Locate the cell with the specified text and output its (X, Y) center coordinate. 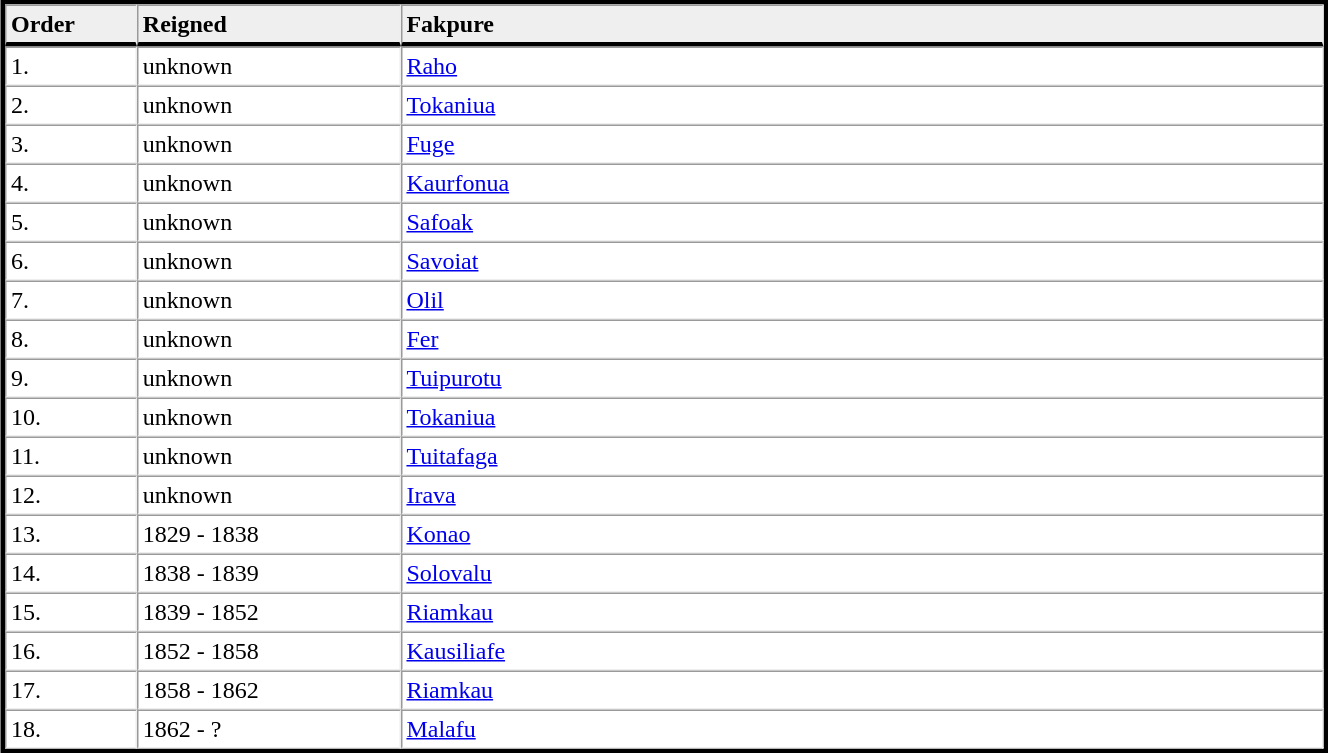
Konao (862, 534)
Solovalu (862, 574)
4. (71, 184)
14. (71, 574)
Fer (862, 340)
Tuipurotu (862, 378)
12. (71, 496)
1838 - 1839 (269, 574)
Order (71, 25)
Safoak (862, 222)
Irava (862, 496)
7. (71, 300)
Olil (862, 300)
10. (71, 418)
1852 - 1858 (269, 652)
11. (71, 456)
1839 - 1852 (269, 612)
Fakpure (862, 25)
Tuitafaga (862, 456)
Kaurfonua (862, 184)
1862 - ? (269, 730)
1. (71, 66)
9. (71, 378)
17. (71, 690)
16. (71, 652)
Raho (862, 66)
2. (71, 106)
1858 - 1862 (269, 690)
1829 - 1838 (269, 534)
5. (71, 222)
Malafu (862, 730)
Reigned (269, 25)
Kausiliafe (862, 652)
13. (71, 534)
3. (71, 144)
15. (71, 612)
6. (71, 262)
8. (71, 340)
18. (71, 730)
Savoiat (862, 262)
Fuge (862, 144)
